Pinpoint the cell where the given text exists, returning its (X, Y) midpoint coordinate. 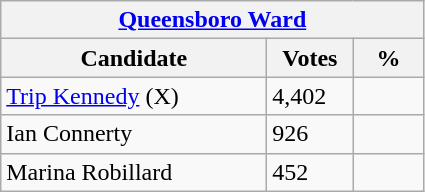
Marina Robillard (134, 172)
Ian Connerty (134, 134)
4,402 (310, 96)
% (388, 58)
Queensboro Ward (212, 20)
Candidate (134, 58)
Votes (310, 58)
Trip Kennedy (X) (134, 96)
452 (310, 172)
926 (310, 134)
